Identify which cell holds the provided text, then report its [X, Y] central coordinate. 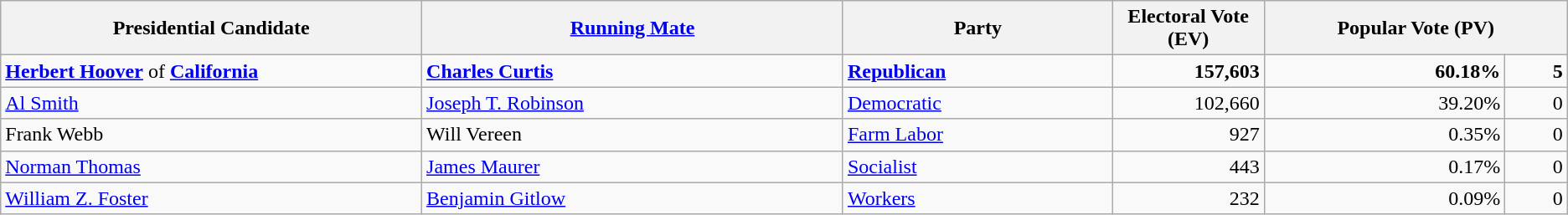
157,603 [1188, 71]
39.20% [1385, 103]
Frank Webb [211, 135]
William Z. Foster [211, 198]
Charles Curtis [633, 71]
Running Mate [633, 28]
Democratic [977, 103]
Republican [977, 71]
60.18% [1385, 71]
Will Vereen [633, 135]
0.09% [1385, 198]
Benjamin Gitlow [633, 198]
Al Smith [211, 103]
Popular Vote (PV) [1416, 28]
927 [1188, 135]
102,660 [1188, 103]
Farm Labor [977, 135]
Norman Thomas [211, 166]
443 [1188, 166]
Joseph T. Robinson [633, 103]
James Maurer [633, 166]
Electoral Vote (EV) [1188, 28]
0.17% [1385, 166]
0.35% [1385, 135]
Herbert Hoover of California [211, 71]
Workers [977, 198]
Socialist [977, 166]
Presidential Candidate [211, 28]
5 [1536, 71]
232 [1188, 198]
Party [977, 28]
